Pinpoint the cell where the given text exists, returning its (x, y) midpoint coordinate. 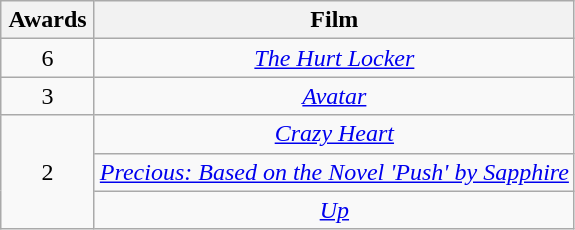
6 (48, 58)
Film (334, 20)
Awards (48, 20)
The Hurt Locker (334, 58)
3 (48, 96)
Crazy Heart (334, 134)
2 (48, 172)
Precious: Based on the Novel 'Push' by Sapphire (334, 172)
Up (334, 210)
Avatar (334, 96)
